Detect which cell encompasses the target text, then output its [X, Y] center coordinate. 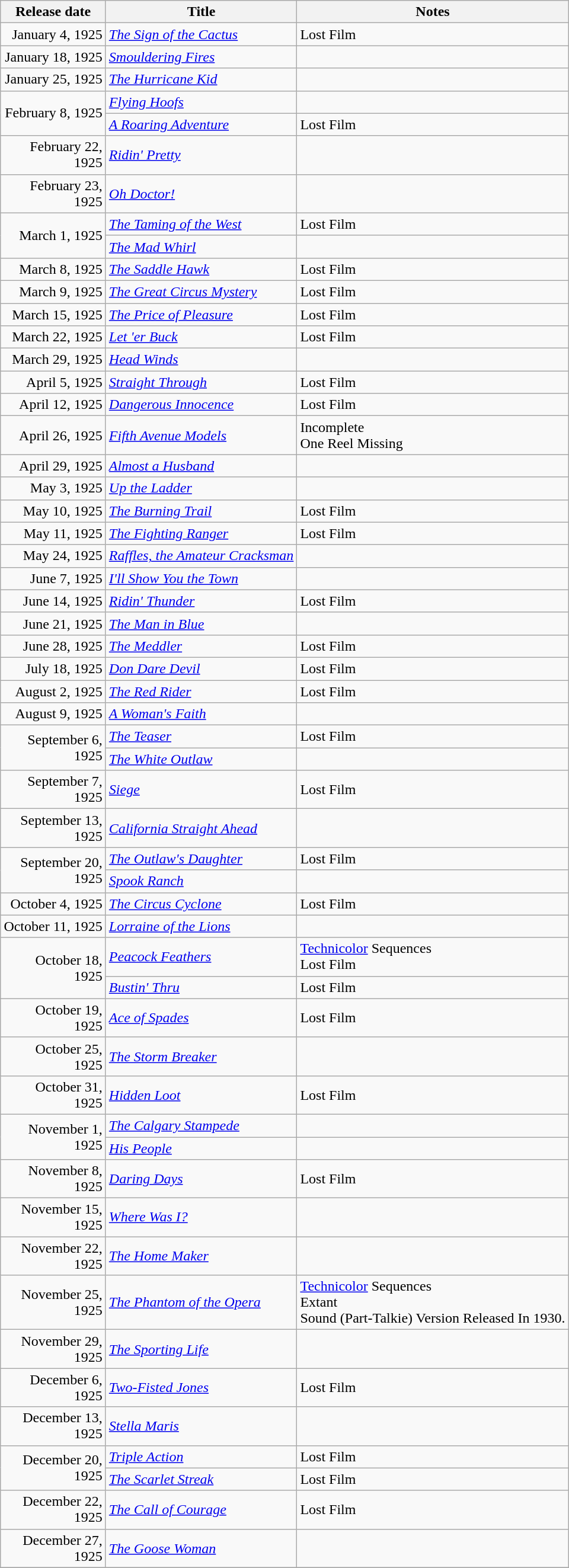
Don Dare Devil [202, 668]
The Goose Woman [202, 1548]
June 21, 1925 [53, 623]
Lorraine of the Lions [202, 926]
April 12, 1925 [53, 405]
The Meddler [202, 646]
Smouldering Fires [202, 57]
December 6, 1925 [53, 1388]
October 4, 1925 [53, 904]
Spook Ranch [202, 881]
Notes [433, 12]
The Phantom of the Opera [202, 1303]
The Storm Breaker [202, 1056]
The Red Rider [202, 692]
May 10, 1925 [53, 511]
May 3, 1925 [53, 488]
Raffles, the Amateur Cracksman [202, 556]
Up the Ladder [202, 488]
December 27, 1925 [53, 1548]
The Outlaw's Daughter [202, 859]
March 1, 1925 [53, 235]
Ace of Spades [202, 1018]
January 25, 1925 [53, 79]
April 26, 1925 [53, 435]
May 11, 1925 [53, 533]
The Taming of the West [202, 224]
March 15, 1925 [53, 315]
Almost a Husband [202, 466]
December 13, 1925 [53, 1426]
The Call of Courage [202, 1510]
February 22, 1925 [53, 155]
November 15, 1925 [53, 1217]
Triple Action [202, 1457]
June 14, 1925 [53, 601]
July 18, 1925 [53, 668]
A Roaring Adventure [202, 124]
September 20, 1925 [53, 870]
The Burning Trail [202, 511]
April 29, 1925 [53, 466]
Straight Through [202, 382]
The Calgary Stampede [202, 1125]
Let 'er Buck [202, 337]
Oh Doctor! [202, 193]
Peacock Feathers [202, 956]
Fifth Avenue Models [202, 435]
The White Outlaw [202, 759]
Two-Fisted Jones [202, 1388]
Title [202, 12]
March 9, 1925 [53, 292]
The Sign of the Cactus [202, 34]
November 8, 1925 [53, 1179]
The Great Circus Mystery [202, 292]
Technicolor SequencesExtantSound (Part-Talkie) Version Released In 1930. [433, 1303]
December 20, 1925 [53, 1468]
December 22, 1925 [53, 1510]
Technicolor SequencesLost Film [433, 956]
February 8, 1925 [53, 113]
November 29, 1925 [53, 1349]
October 11, 1925 [53, 926]
Bustin' Thru [202, 987]
Head Winds [202, 360]
November 1, 1925 [53, 1137]
October 18, 1925 [53, 968]
March 22, 1925 [53, 337]
Release date [53, 12]
Ridin' Thunder [202, 601]
October 25, 1925 [53, 1056]
His People [202, 1148]
Flying Hoofs [202, 102]
January 18, 1925 [53, 57]
The Sporting Life [202, 1349]
February 23, 1925 [53, 193]
I'll Show You the Town [202, 578]
California Straight Ahead [202, 828]
A Woman's Faith [202, 714]
IncompleteOne Reel Missing [433, 435]
October 31, 1925 [53, 1095]
June 7, 1925 [53, 578]
April 5, 1925 [53, 382]
June 28, 1925 [53, 646]
September 13, 1925 [53, 828]
The Mad Whirl [202, 247]
September 6, 1925 [53, 748]
May 24, 1925 [53, 556]
The Price of Pleasure [202, 315]
The Man in Blue [202, 623]
August 9, 1925 [53, 714]
The Saddle Hawk [202, 269]
Hidden Loot [202, 1095]
Daring Days [202, 1179]
March 29, 1925 [53, 360]
March 8, 1925 [53, 269]
November 22, 1925 [53, 1256]
September 7, 1925 [53, 789]
The Hurricane Kid [202, 79]
Siege [202, 789]
Dangerous Innocence [202, 405]
Stella Maris [202, 1426]
The Scarlet Streak [202, 1479]
August 2, 1925 [53, 692]
The Circus Cyclone [202, 904]
Where Was I? [202, 1217]
Ridin' Pretty [202, 155]
October 19, 1925 [53, 1018]
The Home Maker [202, 1256]
The Teaser [202, 737]
January 4, 1925 [53, 34]
November 25, 1925 [53, 1303]
The Fighting Ranger [202, 533]
